Pinpoint the cell where the given text exists, returning its (x, y) midpoint coordinate. 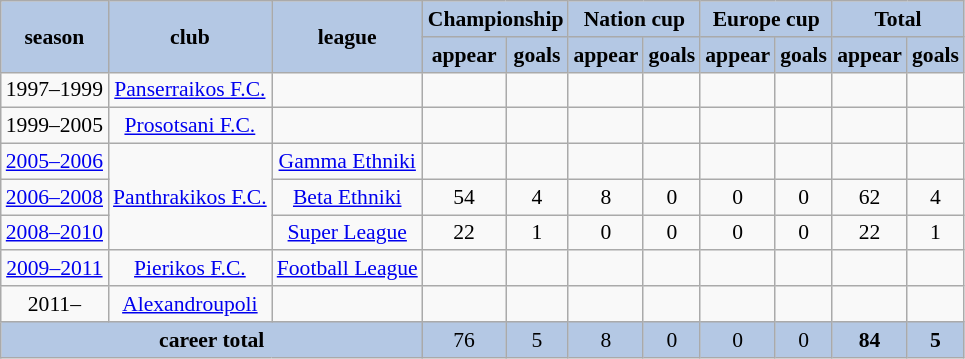
Championship (496, 19)
season (54, 36)
Pierikos F.C. (190, 269)
Prosotsani F.C. (190, 126)
84 (870, 340)
Panserraikos F.C. (190, 90)
76 (464, 340)
Nation cup (634, 19)
1999–2005 (54, 126)
2005–2006 (54, 162)
2008–2010 (54, 233)
62 (870, 197)
54 (464, 197)
Football League (348, 269)
Beta Ethniki (348, 197)
Total (898, 19)
club (190, 36)
Panthrakikos F.C. (190, 198)
Alexandroupoli (190, 304)
league (348, 36)
career total (212, 340)
2009–2011 (54, 269)
Super League (348, 233)
2011– (54, 304)
1997–1999 (54, 90)
Gamma Ethniki (348, 162)
2006–2008 (54, 197)
Europe cup (766, 19)
